Scan for the cell matching the given text and deliver its [x, y] coordinate at center. 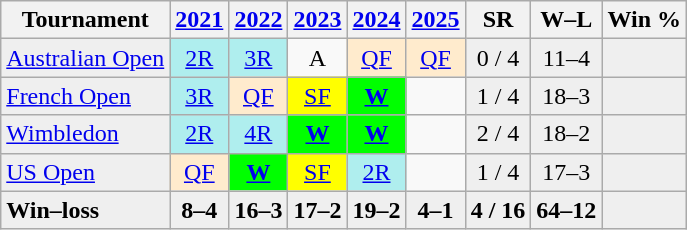
2022 [258, 20]
4R [258, 134]
4–1 [436, 210]
11–4 [566, 58]
Win % [644, 20]
18–2 [566, 134]
17–2 [318, 210]
0 / 4 [498, 58]
A [318, 58]
19–2 [376, 210]
2024 [376, 20]
US Open [86, 172]
4 / 16 [498, 210]
18–3 [566, 96]
16–3 [258, 210]
2023 [318, 20]
2 / 4 [498, 134]
2025 [436, 20]
W–L [566, 20]
8–4 [200, 210]
SR [498, 20]
Win–loss [86, 210]
Tournament [86, 20]
2021 [200, 20]
64–12 [566, 210]
17–3 [566, 172]
Australian Open [86, 58]
Wimbledon [86, 134]
French Open [86, 96]
